For the text-containing cell, return its midpoint in [x, y] coordinate format. 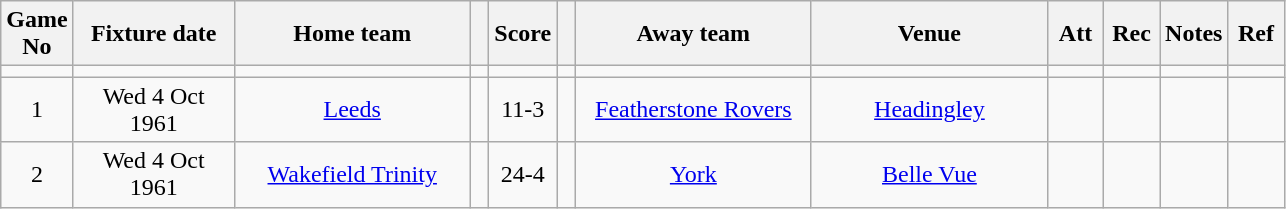
Wakefield Trinity [352, 174]
Att [1075, 34]
Fixture date [154, 34]
11-3 [523, 110]
Away team [693, 34]
Ref [1256, 34]
Headingley [929, 110]
1 [37, 110]
Notes [1194, 34]
Game No [37, 34]
Venue [929, 34]
Score [523, 34]
Belle Vue [929, 174]
Leeds [352, 110]
24-4 [523, 174]
Rec [1132, 34]
York [693, 174]
Home team [352, 34]
Featherstone Rovers [693, 110]
2 [37, 174]
